Provide the (x, y) coordinate of the cell's center where the given text is located.  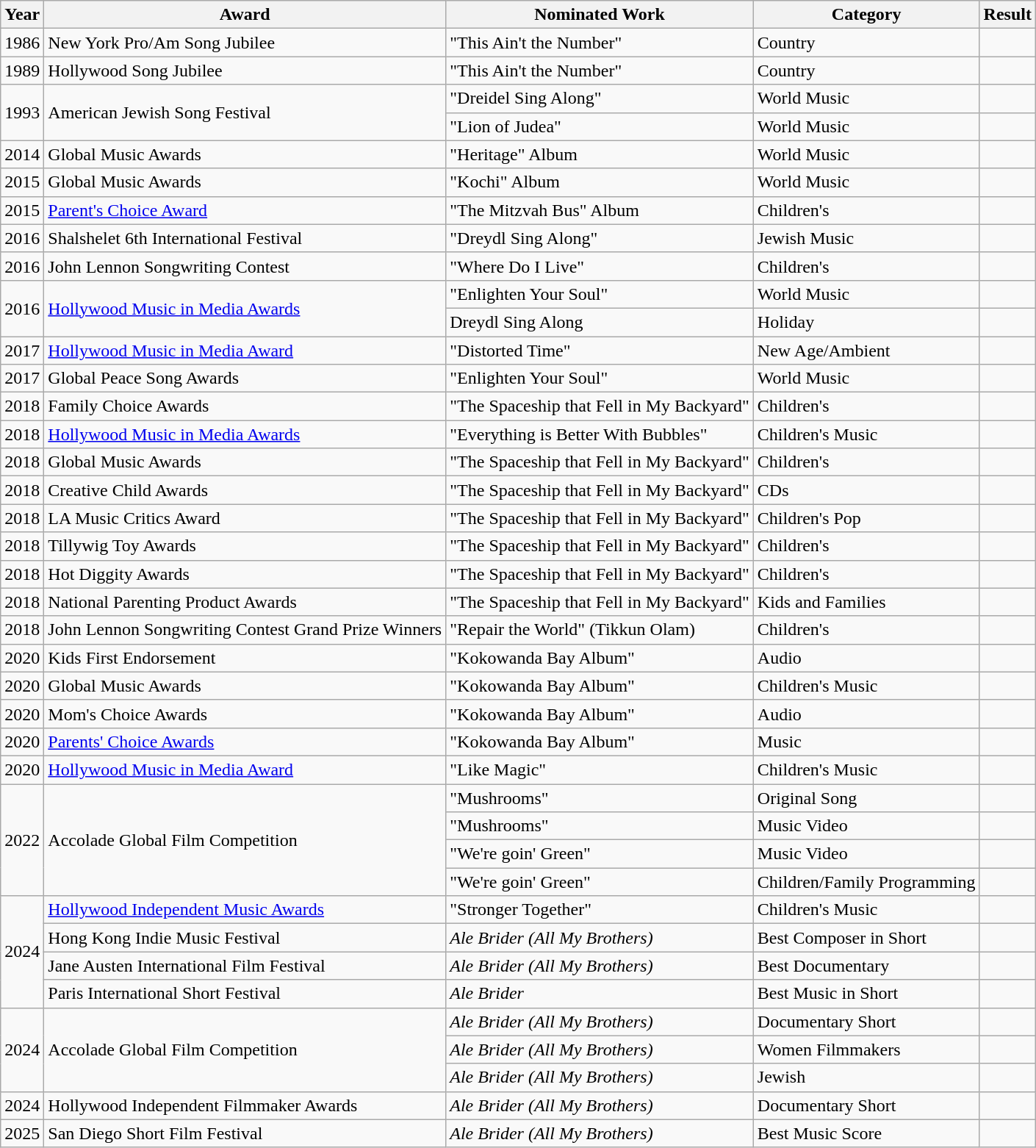
2014 (22, 154)
Dreydl Sing Along (600, 322)
Tillywig Toy Awards (245, 546)
"Lion of Judea" (600, 126)
New York Pro/Am Song Jubilee (245, 43)
National Parenting Product Awards (245, 602)
"Where Do I Live" (600, 266)
"Kochi" Album (600, 182)
Jewish (866, 1077)
Best Documentary (866, 966)
Paris International Short Festival (245, 994)
Women Filmmakers (866, 1050)
Parent's Choice Award (245, 210)
Hollywood Independent Filmmaker Awards (245, 1105)
Global Peace Song Awards (245, 379)
Kids First Endorsement (245, 658)
Best Music in Short (866, 994)
"Stronger Together" (600, 910)
Hollywood Song Jubilee (245, 71)
"Everything is Better With Bubbles" (600, 434)
2022 (22, 839)
Holiday (866, 322)
2025 (22, 1133)
Year (22, 15)
1989 (22, 71)
Kids and Families (866, 602)
Ale Brider (600, 994)
"Like Magic" (600, 769)
Children/Family Programming (866, 882)
"Distorted Time" (600, 351)
"Dreidel Sing Along" (600, 98)
CDs (866, 490)
New Age/Ambient (866, 351)
San Diego Short Film Festival (245, 1133)
Nominated Work (600, 15)
Hong Kong Indie Music Festival (245, 938)
Jane Austen International Film Festival (245, 966)
Original Song (866, 797)
Category (866, 15)
Best Composer in Short (866, 938)
Children's Pop (866, 518)
LA Music Critics Award (245, 518)
"Dreydl Sing Along" (600, 238)
Parents' Choice Awards (245, 742)
Best Music Score (866, 1133)
Family Choice Awards (245, 406)
John Lennon Songwriting Contest (245, 266)
Jewish Music (866, 238)
"The Mitzvah Bus" Album (600, 210)
1986 (22, 43)
"Heritage" Album (600, 154)
Creative Child Awards (245, 490)
1993 (22, 112)
American Jewish Song Festival (245, 112)
Music (866, 742)
Hot Diggity Awards (245, 574)
"Repair the World" (Tikkun Olam) (600, 630)
Result (1007, 15)
Hollywood Independent Music Awards (245, 910)
John Lennon Songwriting Contest Grand Prize Winners (245, 630)
Shalshelet 6th International Festival (245, 238)
Award (245, 15)
Mom's Choice Awards (245, 714)
